Locate the cell with the specified text and output its (X, Y) center coordinate. 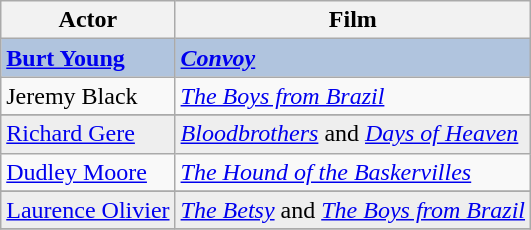
Actor (88, 20)
Burt Young (88, 58)
The Betsy and The Boys from Brazil (353, 210)
Laurence Olivier (88, 210)
Bloodbrothers and Days of Heaven (353, 134)
Film (353, 20)
Dudley Moore (88, 172)
Convoy (353, 58)
Jeremy Black (88, 96)
The Boys from Brazil (353, 96)
The Hound of the Baskervilles (353, 172)
Richard Gere (88, 134)
